Scan for the cell matching the given text and deliver its (X, Y) coordinate at center. 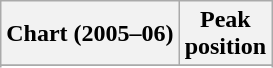
Chart (2005–06) (90, 34)
Peakposition (225, 34)
